Determine the (X, Y) coordinate at the center of the cell enclosing the given text.  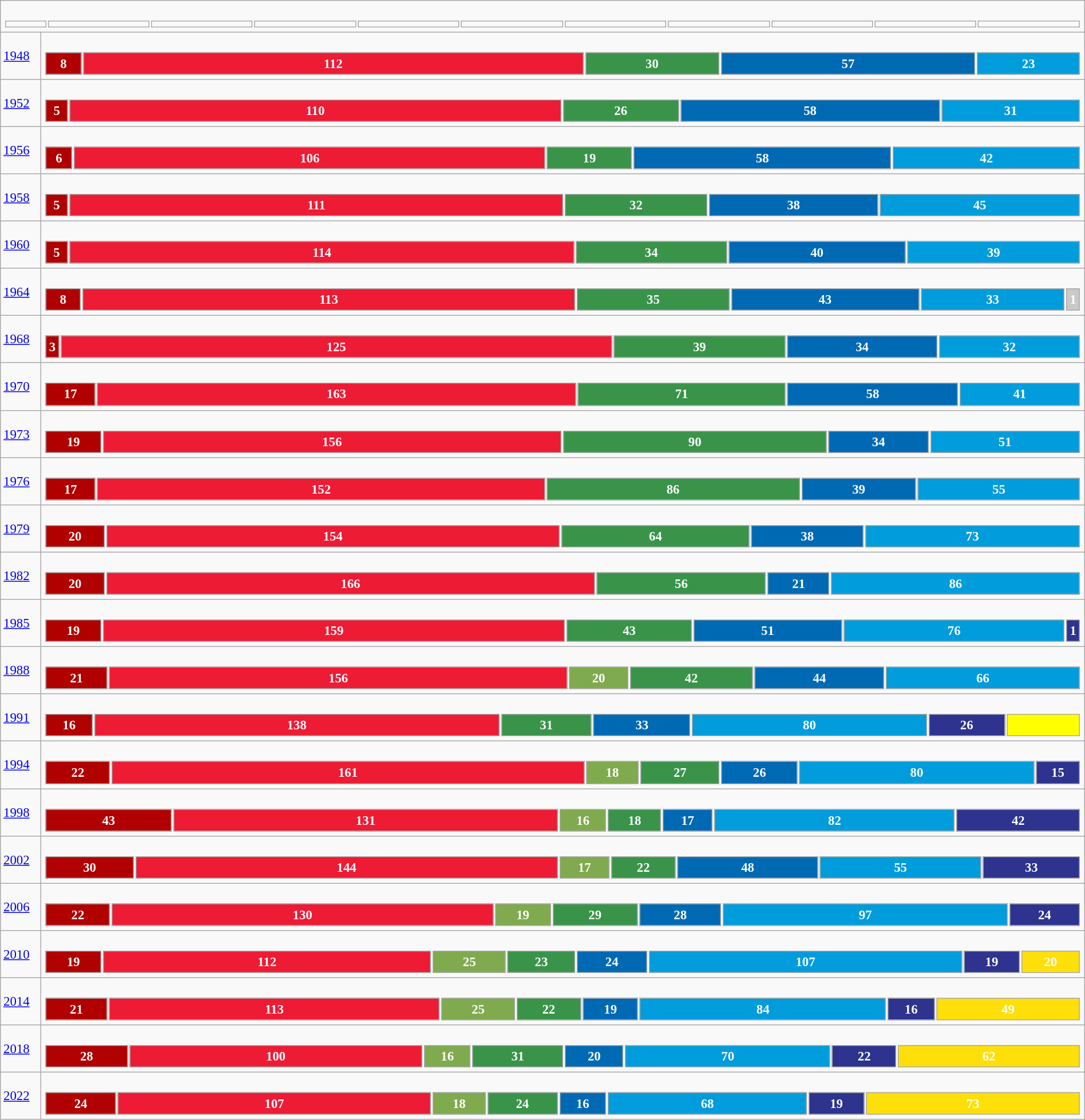
41 (1020, 395)
20 154 64 38 73 (563, 529)
166 (351, 583)
17 163 71 58 41 (563, 387)
100 (276, 1056)
44 (819, 678)
64 (656, 537)
2006 (21, 907)
22 161 18 27 26 80 15 (563, 765)
62 (989, 1056)
20 166 56 21 86 (563, 575)
1998 (21, 812)
57 (848, 63)
28 100 16 31 20 70 22 62 (563, 1049)
19 159 43 51 76 1 (563, 623)
70 (728, 1056)
144 (347, 867)
2014 (21, 1001)
163 (336, 395)
159 (334, 630)
6 (60, 158)
2018 (21, 1049)
1958 (21, 198)
1994 (21, 765)
21 156 20 42 44 66 (563, 670)
111 (316, 205)
3 125 39 34 32 (563, 340)
1956 (21, 150)
68 (707, 1104)
84 (763, 1009)
8 112 30 57 23 (563, 56)
43 131 16 18 17 82 42 (563, 812)
29 (595, 914)
130 (302, 914)
19 112 25 23 24 107 19 20 (563, 954)
21 113 25 22 19 84 16 49 (563, 1001)
30 144 17 22 48 55 33 (563, 859)
40 (817, 253)
1960 (21, 245)
3 (53, 347)
1976 (21, 482)
45 (980, 205)
17 152 86 39 55 (563, 482)
76 (954, 630)
1952 (21, 103)
1979 (21, 529)
106 (310, 158)
22 130 19 29 28 97 24 (563, 907)
1964 (21, 292)
49 (1008, 1009)
138 (296, 725)
131 (366, 820)
8 113 35 43 33 1 (563, 292)
19 156 90 34 51 (563, 434)
35 (654, 300)
1968 (21, 340)
82 (834, 820)
1991 (21, 717)
24 107 18 24 16 68 19 73 (563, 1096)
5 110 26 58 31 (563, 103)
5 111 32 38 45 (563, 198)
97 (865, 914)
161 (348, 772)
27 (680, 772)
16 138 31 33 80 26 (563, 717)
2022 (21, 1096)
56 (681, 583)
1973 (21, 434)
15 (1058, 772)
2010 (21, 954)
2002 (21, 859)
1970 (21, 387)
90 (695, 442)
114 (322, 253)
6 106 19 58 42 (563, 150)
66 (983, 678)
1982 (21, 575)
48 (748, 867)
125 (336, 347)
1985 (21, 623)
1988 (21, 670)
110 (316, 111)
1948 (21, 56)
152 (321, 488)
71 (682, 395)
154 (333, 537)
5 114 34 40 39 (563, 245)
